For the text-containing cell, return its midpoint in [x, y] coordinate format. 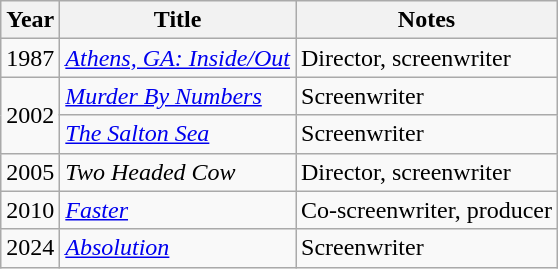
2010 [30, 210]
Athens, GA: Inside/Out [178, 58]
2024 [30, 248]
Title [178, 20]
Murder By Numbers [178, 96]
1987 [30, 58]
Faster [178, 210]
Absolution [178, 248]
Two Headed Cow [178, 172]
Co-screenwriter, producer [427, 210]
2002 [30, 115]
2005 [30, 172]
Year [30, 20]
The Salton Sea [178, 134]
Notes [427, 20]
